Find where the given text appears and provide that cell's center as [x, y] coordinate. 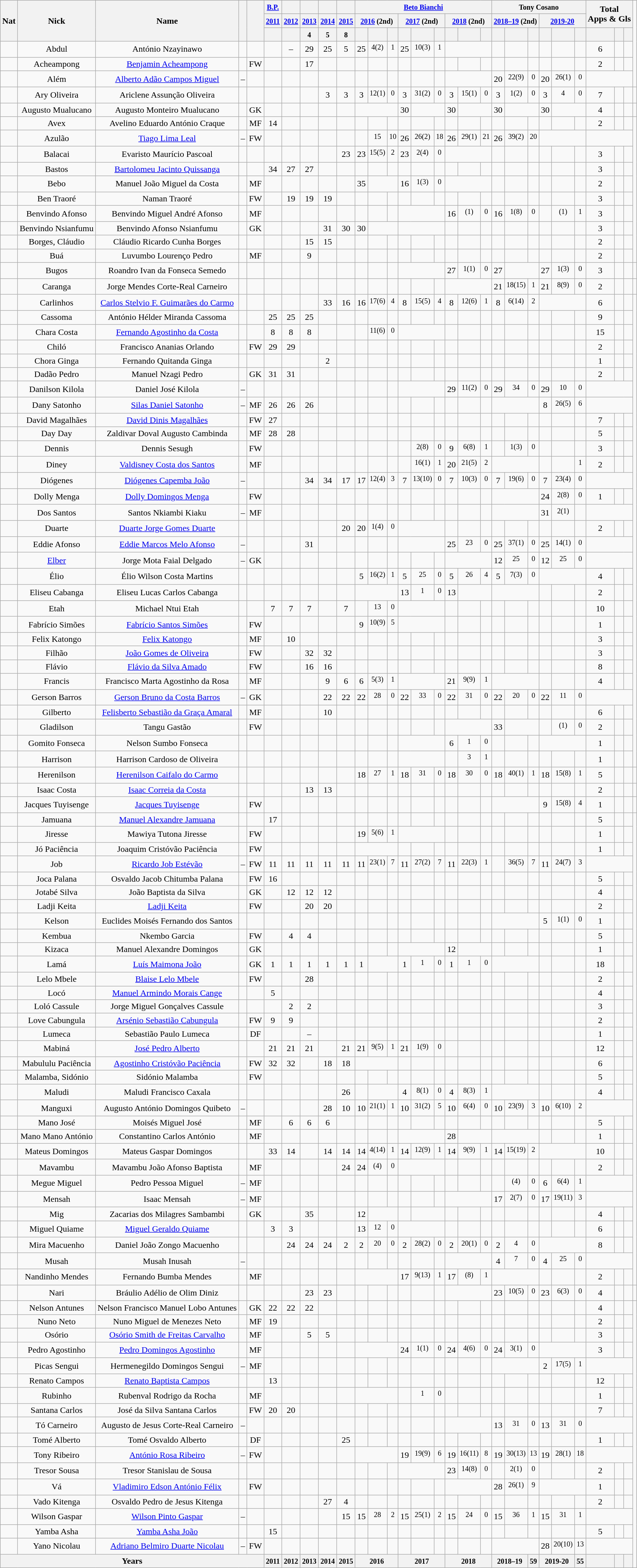
Diógenes Capemba João [167, 480]
12(4) [378, 480]
Duarte Jorge Gomes Duarte [167, 528]
Mabululu Paciência [57, 1063]
Dany Satonho [57, 405]
24(7) [563, 864]
Kizaca [57, 949]
26(2) [422, 139]
Jamuana [57, 820]
26(5) [563, 405]
Miguel Quiame [57, 1229]
2018 (2nd) [468, 21]
Kembua [57, 936]
15(19) [516, 1152]
Lumeca [57, 1034]
6(10) [563, 1108]
21(5) [469, 465]
15(1) [469, 95]
Loló Cassule [57, 1007]
Bastos [57, 169]
Maludi [57, 1092]
António Rosa Ribeiro [167, 1455]
Joaquim Cristóvão Paciência [167, 849]
Jorge Miguel Gonçalves Cassule [167, 1007]
Rubinho [57, 1396]
Dadão Pedro [57, 374]
Isaac Costa [57, 790]
22(9) [516, 79]
Osório Smith de Freitas Carvalho [167, 1335]
José da Silva Santana Carlos [167, 1410]
14(8) [469, 1471]
Yamba Asha João [167, 1531]
23(9) [516, 1108]
Ariclene Assunção Oliveira [167, 95]
Miguel Geraldo Quiame [167, 1229]
39(2) [516, 139]
Malamba, Sidónio [57, 1077]
Alberto Adão Campos Miguel [167, 79]
João Baptista da Silva [167, 892]
Lelo Mbele [57, 979]
Tresor Stanislau de Sousa [167, 1471]
Vado Kitenga [57, 1502]
Yano Nicolau [57, 1546]
Fernando Bumba Mendes [167, 1277]
Augusto Monteiro Mualucano [167, 110]
40(1) [516, 775]
4(2) [378, 50]
9(13) [422, 1277]
4(14) [378, 1152]
Jó Paciência [57, 849]
Fabrício Simões [57, 625]
Pedro Domingos Agostinho [167, 1350]
Name [167, 21]
13(10) [422, 480]
1(8) [516, 214]
Tó Carneiro [57, 1425]
Pedro Agostinho [57, 1350]
Etah [57, 609]
Jorge Mendes Corte-Real Carneiro [167, 286]
Gilberto [57, 712]
David Dinis Magalhães [167, 420]
Herenilson Caifalo do Carmo [167, 775]
Elber [57, 561]
Beto Bianchi [423, 7]
Mensah [57, 1199]
20(1) [469, 1245]
Euclides Moisés Fernando dos Santos [167, 921]
Job [57, 864]
Mira Macuenho [57, 1245]
Dos Santos [57, 513]
2017 (2nd) [422, 21]
21(1) [378, 1108]
Flávio [57, 667]
8(9) [563, 286]
Ary Oliveira [57, 95]
Gerson Barros [57, 697]
1(4) [378, 528]
11(2) [469, 389]
Vladimiro Edson António Félix [167, 1487]
Musah Inusah [167, 1261]
Ben Traoré [57, 199]
Harrison Cardoso de Oliveira [167, 759]
Yamba Asha [57, 1531]
Musah [57, 1261]
Joca Palana [57, 879]
Flávio da Silva Amado [167, 667]
12(6) [469, 302]
1(9) [422, 1049]
Vá [57, 1487]
7(3) [516, 577]
Nat [9, 21]
Duarte [57, 528]
Nuno Neto [57, 1321]
Diney [57, 465]
Bebo [57, 184]
Eddie Afonso [57, 544]
Augusto António Domingos Quibeto [167, 1108]
Tony Cosano [539, 7]
19(11) [563, 1199]
Megue Miguel [57, 1183]
Abdul [57, 50]
Élio [57, 577]
16(1) [422, 465]
Moisés Miguel José [167, 1123]
David Magalhães [57, 420]
59 [533, 1561]
Gomito Fonseca [57, 743]
Hermenegildo Domingos Sengui [167, 1366]
Jotabé Silva [57, 892]
5(6) [378, 834]
19(6) [516, 480]
Borges, Cláudio [57, 242]
Luís Maimona João [167, 964]
11(6) [378, 332]
Osório [57, 1335]
Nelson Antunes [57, 1308]
10(5) [516, 1293]
Fabrício Santos Simões [167, 625]
Osvaldo Jacob Chitumba Palana [167, 879]
Daniel João Zongo Macuenho [167, 1245]
Chara Costa [57, 332]
Manuel Alexandre Domingos [167, 949]
Agostinho Cristóvão Paciência [167, 1063]
4(6) [469, 1350]
Luvumbo Lourenço Pedro [167, 256]
Herenilson [57, 775]
8(3) [469, 1092]
Jorge Mota Faial Delgado [167, 561]
2018–19 [510, 1561]
Diógenes [57, 480]
Kelson [57, 921]
Mavambu [57, 1167]
Tony Ribeiro [57, 1455]
28(1) [563, 1455]
Francisco Ananias Orlando [167, 347]
23(4) [563, 480]
Zaldivar Doval Augusto Cambinda [167, 434]
Silas Daniel Satonho [167, 405]
12(9) [422, 1152]
12(1) [378, 95]
João Gomes de Oliveira [167, 653]
1(2) [516, 95]
Gerson Bruno da Costa Barros [167, 697]
Chiló [57, 347]
Dolly Menga [57, 497]
António Hélder Miranda Cassoma [167, 317]
Daniel José Kilola [167, 389]
30(13) [516, 1455]
Benvindo Afonso [57, 214]
2(7) [516, 1199]
23(1) [378, 864]
Sebastião Paulo Lumeca [167, 1034]
Osvaldo Pedro de Jesus Kitenga [167, 1502]
Manuel Armindo Morais Cange [167, 993]
Eliseu Cabanga [57, 592]
29(1) [469, 139]
55 [580, 1561]
Evaristo Maurício Pascoal [167, 154]
Locó [57, 993]
Sidónio Malamba [167, 1077]
22(3) [469, 864]
17(5) [563, 1366]
Benvindo Nsianfumu [57, 228]
Nandinho Mendes [57, 1277]
Filhão [57, 653]
3(1) [516, 1350]
Augusto de Jesus Corte-Real Carneiro [167, 1425]
Maludi Francisco Caxala [167, 1092]
Eddie Marcos Melo Afonso [167, 544]
Avelino Eduardo António Craque [167, 123]
Nuno Miguel de Menezes Neto [167, 1321]
Bráulio Adélio de Olim Diniz [167, 1293]
9(5) [378, 1049]
Constantino Carlos António [167, 1137]
Michael Ntui Etah [167, 609]
Roandro Ivan da Fonseca Semedo [167, 271]
2(4) [422, 154]
Tiago Lima Leal [167, 139]
Augusto Mualucano [57, 110]
Harrison [57, 759]
Lamá [57, 964]
16(2) [378, 577]
Mateus Gaspar Domingos [167, 1152]
Arsénio Sebastião Cabungula [167, 1020]
6(3) [563, 1293]
Manguxi [57, 1108]
Mabiná [57, 1049]
2017 [422, 1561]
Eliseu Lucas Carlos Cabanga [167, 592]
Dennis Sesugh [167, 449]
B.P. [273, 7]
Naman Traoré [167, 199]
Wilson Gaspar [57, 1516]
Mawiya Tutona Jiresse [167, 834]
Bugos [57, 271]
Manuel Nzagi Pedro [167, 374]
2016 [376, 1561]
Carlinhos [57, 302]
Avex [57, 123]
Jiresse [57, 834]
Benvindo Miguel André Afonso [167, 214]
6(8) [469, 449]
Rubenval Rodrigo da Rocha [167, 1396]
25(1) [422, 1516]
Fernando Quitanda Ginga [167, 361]
Isaac Mensah [167, 1199]
Azulão [57, 139]
António Nzayinawo [167, 50]
Zacarias dos Milagres Sambambi [167, 1214]
Tomé Osvaldo Alberto [167, 1440]
36 [516, 1516]
Dolly Domingos Menga [167, 497]
37(1) [516, 544]
Tomé Alberto [57, 1440]
Wilson Pinto Gaspar [167, 1516]
Manuel João Miguel da Costa [167, 184]
Pedro Pessoa Miguel [167, 1183]
Nelson Francisco Manuel Lobo Antunes [167, 1308]
Benvindo Afonso Nsianfumu [167, 228]
Carlos Stelvio F. Guimarães do Carmo [167, 302]
17(6) [378, 302]
8(1) [422, 1092]
Felisberto Sebastião da Graça Amaral [167, 712]
Cláudio Ricardo Cunha Borges [167, 242]
Dennis [57, 449]
Balacai [57, 154]
Francisco Marta Agostinho da Rosa [167, 681]
18(15) [516, 286]
Chora Ginga [57, 361]
Nari [57, 1293]
2016 (2nd) [376, 21]
Santos Nkiambi Kiaku [167, 513]
2018–19 (2nd) [515, 21]
27(2) [422, 864]
TotalApps & Gls [609, 14]
Mig [57, 1214]
6(14) [516, 302]
Mano Mano António [57, 1137]
2018 [468, 1561]
Picas Sengui [57, 1366]
Nkembo Garcia [167, 936]
José Pedro Alberto [167, 1049]
36(5) [516, 864]
Buá [57, 256]
Love Cabungula [57, 1020]
Manuel Alexandre Jamuana [167, 820]
Nelson Sumbo Fonseca [167, 743]
Danilson Kilola [57, 389]
Fernando Agostinho da Costa [167, 332]
Élio Wilson Costa Martins [167, 577]
Mateus Domingos [57, 1152]
Blaise Lelo Mbele [167, 979]
Adriano Belmiro Duarte Nicolau [167, 1546]
Mano José [57, 1123]
Day Day [57, 434]
20(10) [563, 1546]
5(3) [378, 681]
Bartolomeu Jacinto Quissanga [167, 169]
Francis [57, 681]
Ricardo Job Estévão [167, 864]
14(1) [563, 544]
Tangu Gastão [167, 727]
Acheampong [57, 64]
Gladilson [57, 727]
Renato Campos [57, 1381]
Além [57, 79]
Santana Carlos [57, 1410]
28(2) [422, 1245]
Nick [57, 21]
Isaac Correia da Costa [167, 790]
Caranga [57, 286]
16(11) [469, 1455]
Cassoma [57, 317]
Years [132, 1561]
10(9) [378, 625]
Tresor Sousa [57, 1471]
Valdisney Costa dos Santos [167, 465]
Mavambu João Afonso Baptista [167, 1167]
Benjamin Acheampong [167, 64]
19(9) [422, 1455]
Renato Baptista Campos [167, 1381]
(8) [469, 1277]
